Provide the [X, Y] coordinate of the cell's center where the given text is located.  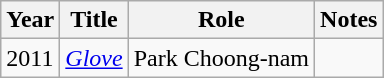
Notes [349, 20]
Role [221, 20]
Park Choong-nam [221, 58]
Glove [94, 58]
Year [30, 20]
2011 [30, 58]
Title [94, 20]
